Extract the (X, Y) coordinate from the center of the cell holding the provided text.  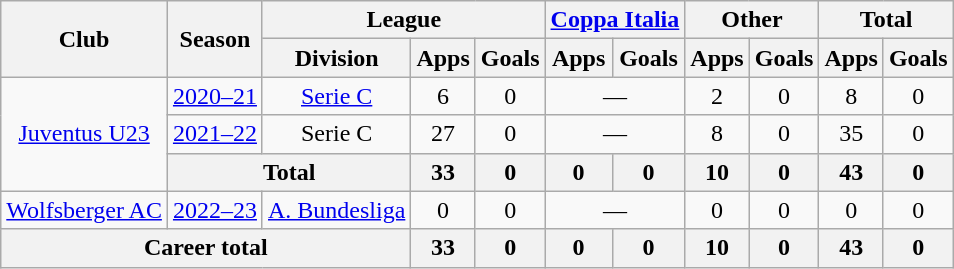
Season (214, 39)
A. Bundesliga (336, 210)
6 (443, 96)
Other (752, 20)
Juventus U23 (84, 134)
2022–23 (214, 210)
Career total (206, 248)
35 (851, 134)
2021–22 (214, 134)
2020–21 (214, 96)
27 (443, 134)
Club (84, 39)
League (404, 20)
Division (336, 58)
Coppa Italia (615, 20)
2 (717, 96)
Wolfsberger AC (84, 210)
